Capture the cell that displays the provided text and extract its (X, Y) central coordinate. 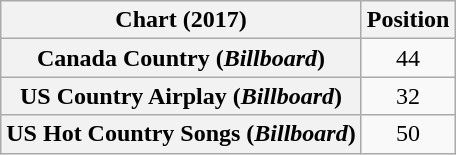
US Country Airplay (Billboard) (181, 96)
Canada Country (Billboard) (181, 58)
32 (408, 96)
US Hot Country Songs (Billboard) (181, 134)
50 (408, 134)
Chart (2017) (181, 20)
44 (408, 58)
Position (408, 20)
